Pinpoint the cell where the given text exists, returning its [x, y] midpoint coordinate. 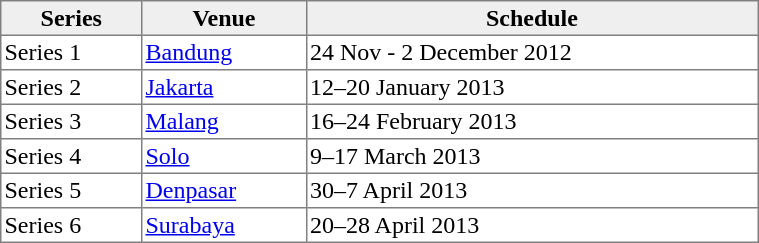
30–7 April 2013 [532, 190]
Solo [224, 156]
9–17 March 2013 [532, 156]
Malang [224, 121]
Series 4 [72, 156]
Jakarta [224, 87]
24 Nov - 2 December 2012 [532, 52]
Series 1 [72, 52]
Surabaya [224, 225]
Schedule [532, 18]
16–24 February 2013 [532, 121]
Series 2 [72, 87]
Bandung [224, 52]
Venue [224, 18]
Series [72, 18]
Series 3 [72, 121]
Series 5 [72, 190]
Series 6 [72, 225]
Denpasar [224, 190]
20–28 April 2013 [532, 225]
12–20 January 2013 [532, 87]
